Find where the given text appears and provide that cell's center as (x, y) coordinate. 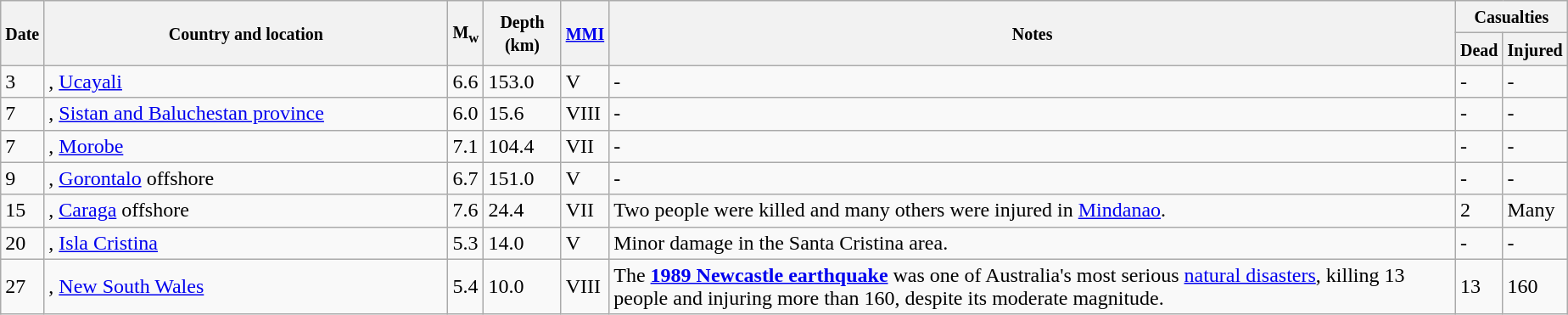
6.7 (466, 178)
MMI (585, 33)
Many (1535, 211)
15.6 (523, 114)
10.0 (523, 287)
5.3 (466, 243)
Mw (466, 33)
Notes (1033, 33)
Depth (km) (523, 33)
3 (22, 82)
160 (1535, 287)
27 (22, 287)
20 (22, 243)
7.1 (466, 146)
2 (1479, 211)
Injured (1535, 49)
5.4 (466, 287)
, New South Wales (246, 287)
6.0 (466, 114)
, Caraga offshore (246, 211)
, Isla Cristina (246, 243)
24.4 (523, 211)
Dead (1479, 49)
Minor damage in the Santa Cristina area. (1033, 243)
15 (22, 211)
Date (22, 33)
151.0 (523, 178)
13 (1479, 287)
, Sistan and Baluchestan province (246, 114)
, Ucayali (246, 82)
153.0 (523, 82)
14.0 (523, 243)
, Gorontalo offshore (246, 178)
9 (22, 178)
, Morobe (246, 146)
6.6 (466, 82)
104.4 (523, 146)
7.6 (466, 211)
Country and location (246, 33)
Casualties (1511, 17)
Two people were killed and many others were injured in Mindanao. (1033, 211)
